For the text-containing cell, return its midpoint in (X, Y) coordinate format. 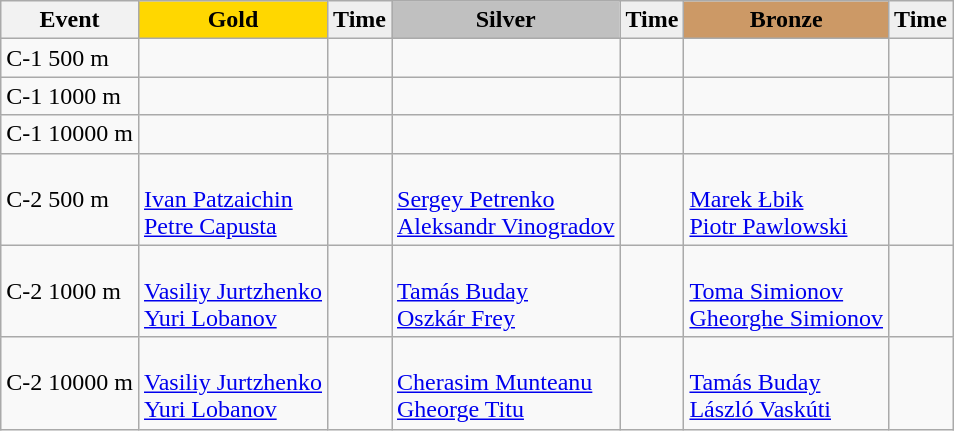
Toma SimionovGheorghe Simionov (786, 291)
Event (70, 20)
Tamás BudayLászló Vaskúti (786, 383)
Ivan PatzaichinPetre Capusta (232, 199)
Cherasim MunteanuGheorge Titu (506, 383)
C-2 500 m (70, 199)
C-1 10000 m (70, 134)
Silver (506, 20)
C-1 500 m (70, 58)
Marek ŁbikPiotr Pawlowski (786, 199)
Sergey PetrenkoAleksandr Vinogradov (506, 199)
C-2 10000 m (70, 383)
C-2 1000 m (70, 291)
Tamás BudayOszkár Frey (506, 291)
Gold (232, 20)
C-1 1000 m (70, 96)
Bronze (786, 20)
